Provide the [X, Y] coordinate of the cell's center where the given text is located.  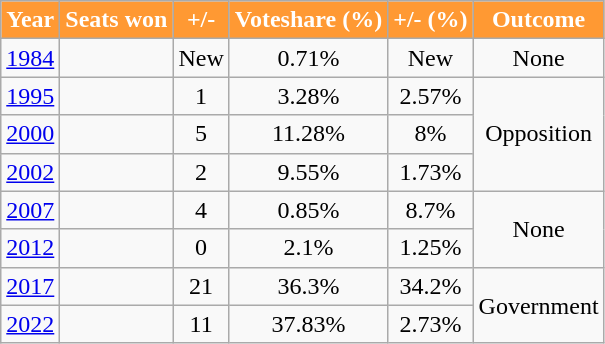
2012 [30, 248]
2022 [30, 324]
21 [201, 286]
0.85% [308, 210]
1 [201, 96]
Voteshare (%) [308, 20]
1984 [30, 58]
2.73% [430, 324]
4 [201, 210]
37.83% [308, 324]
0 [201, 248]
8.7% [430, 210]
2017 [30, 286]
11 [201, 324]
+/- (%) [430, 20]
9.55% [308, 172]
2002 [30, 172]
1.25% [430, 248]
11.28% [308, 134]
1995 [30, 96]
2007 [30, 210]
1.73% [430, 172]
8% [430, 134]
0.71% [308, 58]
2 [201, 172]
2000 [30, 134]
34.2% [430, 286]
2.1% [308, 248]
+/- [201, 20]
5 [201, 134]
3.28% [308, 96]
Government [538, 305]
Year [30, 20]
Outcome [538, 20]
Opposition [538, 134]
2.57% [430, 96]
36.3% [308, 286]
Seats won [116, 20]
